Extract the [X, Y] coordinate from the center of the cell holding the provided text.  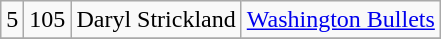
Daryl Strickland [156, 20]
Washington Bullets [340, 20]
105 [48, 20]
5 [12, 20]
